From the cell containing the given text, extract its center point as [X, Y] coordinate. 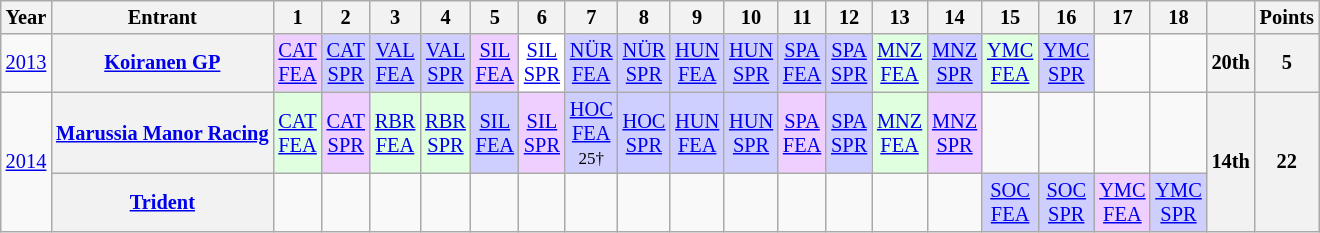
18 [1178, 17]
20th [1231, 63]
17 [1122, 17]
13 [900, 17]
2 [346, 17]
16 [1066, 17]
Marussia Manor Racing [162, 133]
RBRFEA [395, 133]
VALSPR [445, 63]
10 [751, 17]
3 [395, 17]
7 [592, 17]
HOCFEA25† [592, 133]
NÜRSPR [644, 63]
NÜRFEA [592, 63]
9 [697, 17]
2013 [26, 63]
RBRSPR [445, 133]
Entrant [162, 17]
14 [954, 17]
VALFEA [395, 63]
SOCSPR [1066, 202]
Year [26, 17]
14th [1231, 162]
4 [445, 17]
Koiranen GP [162, 63]
Trident [162, 202]
15 [1010, 17]
12 [849, 17]
HOCSPR [644, 133]
22 [1287, 162]
11 [802, 17]
Points [1287, 17]
SOCFEA [1010, 202]
6 [542, 17]
1 [297, 17]
2014 [26, 162]
8 [644, 17]
